Identify which cell holds the provided text, then report its (x, y) central coordinate. 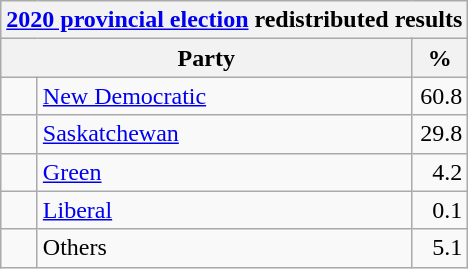
% (440, 58)
0.1 (440, 210)
5.1 (440, 248)
Party (206, 58)
4.2 (440, 172)
Saskatchewan (224, 134)
New Democratic (224, 96)
Others (224, 248)
Green (224, 172)
60.8 (440, 96)
Liberal (224, 210)
2020 provincial election redistributed results (234, 20)
29.8 (440, 134)
